From the cell containing the given text, extract its center point as [X, Y] coordinate. 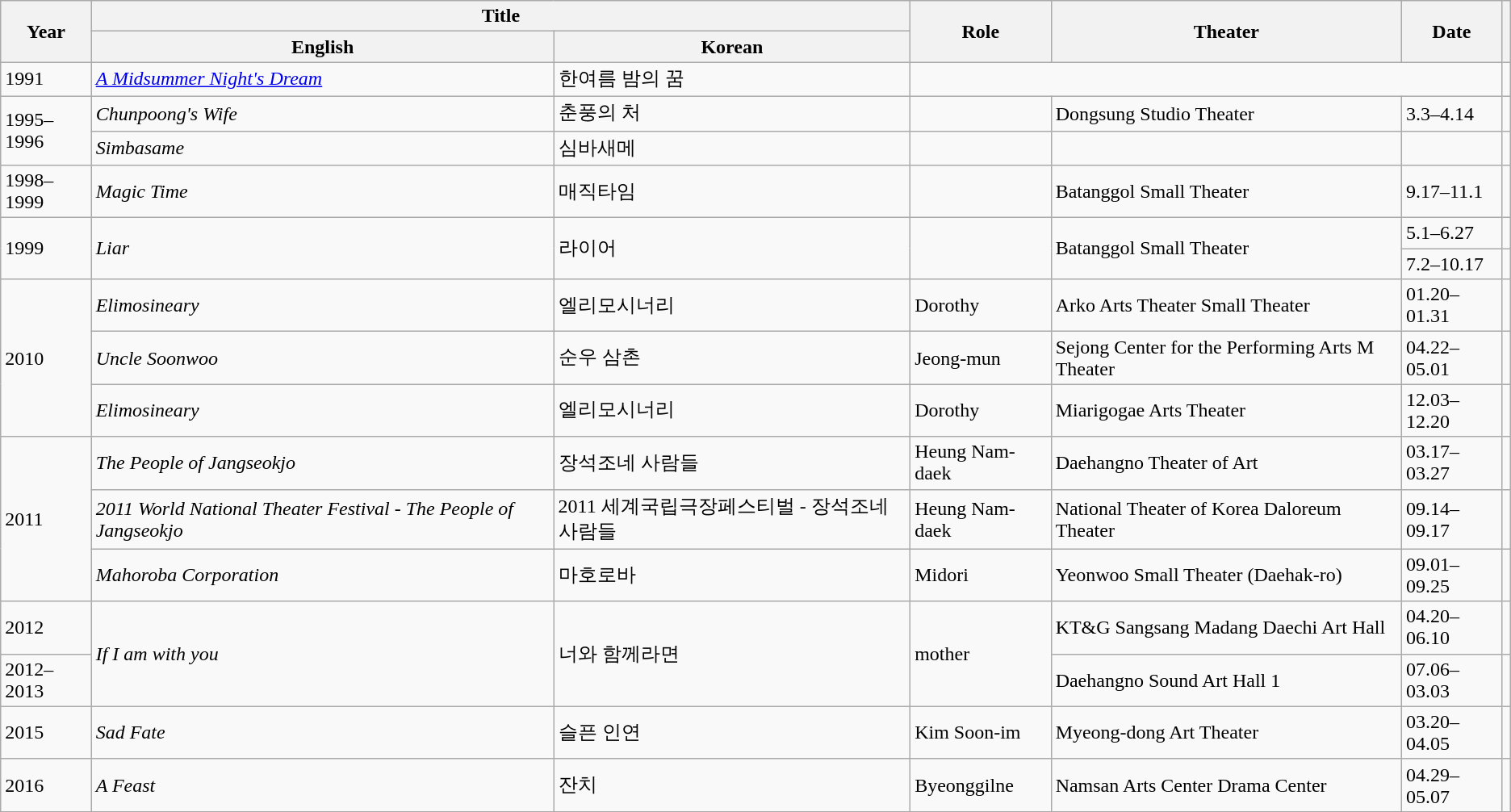
3.3–4.14 [1452, 113]
09.01–09.25 [1452, 575]
9.17–11.1 [1452, 192]
Miarigogae Arts Theater [1226, 410]
7.2–10.17 [1452, 264]
Korean [732, 47]
라이어 [732, 249]
1995–1996 [46, 131]
03.20–04.05 [1452, 733]
Liar [323, 249]
1999 [46, 249]
Title [500, 16]
National Theater of Korea Daloreum Theater [1226, 519]
2011 [46, 519]
Namsan Arts Center Drama Center [1226, 785]
슬픈 인연 [732, 733]
매직타임 [732, 192]
A Midsummer Night's Dream [323, 79]
2012–2013 [46, 680]
04.29–05.07 [1452, 785]
Midori [981, 575]
07.06–03.03 [1452, 680]
Yeonwoo Small Theater (Daehak-ro) [1226, 575]
마호로바 [732, 575]
KT&G Sangsang Madang Daechi Art Hall [1226, 628]
1991 [46, 79]
2015 [46, 733]
Dongsung Studio Theater [1226, 113]
A Feast [323, 785]
English [323, 47]
Date [1452, 31]
Magic Time [323, 192]
순우 삼촌 [732, 358]
심바새메 [732, 149]
Kim Soon-im [981, 733]
2011 세계국립극장페스티벌 - 장석조네 사람들 [732, 519]
장석조네 사람들 [732, 463]
Role [981, 31]
Chunpoong's Wife [323, 113]
mother [981, 654]
1998–1999 [46, 192]
Sad Fate [323, 733]
Theater [1226, 31]
Byeonggilne [981, 785]
12.03–12.20 [1452, 410]
Mahoroba Corporation [323, 575]
한여름 밤의 꿈 [732, 79]
Daehangno Sound Art Hall 1 [1226, 680]
04.22–05.01 [1452, 358]
Sejong Center for the Performing Arts M Theater [1226, 358]
If I am with you [323, 654]
잔치 [732, 785]
The People of Jangseokjo [323, 463]
Arko Arts Theater Small Theater [1226, 305]
Daehangno Theater of Art [1226, 463]
09.14–09.17 [1452, 519]
Year [46, 31]
너와 함께라면 [732, 654]
Jeong-mun [981, 358]
04.20–06.10 [1452, 628]
03.17–03.27 [1452, 463]
Uncle Soonwoo [323, 358]
2010 [46, 358]
5.1–6.27 [1452, 233]
Myeong-dong Art Theater [1226, 733]
2011 World National Theater Festival - The People of Jangseokjo [323, 519]
2012 [46, 628]
01.20–01.31 [1452, 305]
2016 [46, 785]
Simbasame [323, 149]
춘풍의 처 [732, 113]
